Identify which cell holds the provided text, then report its (x, y) central coordinate. 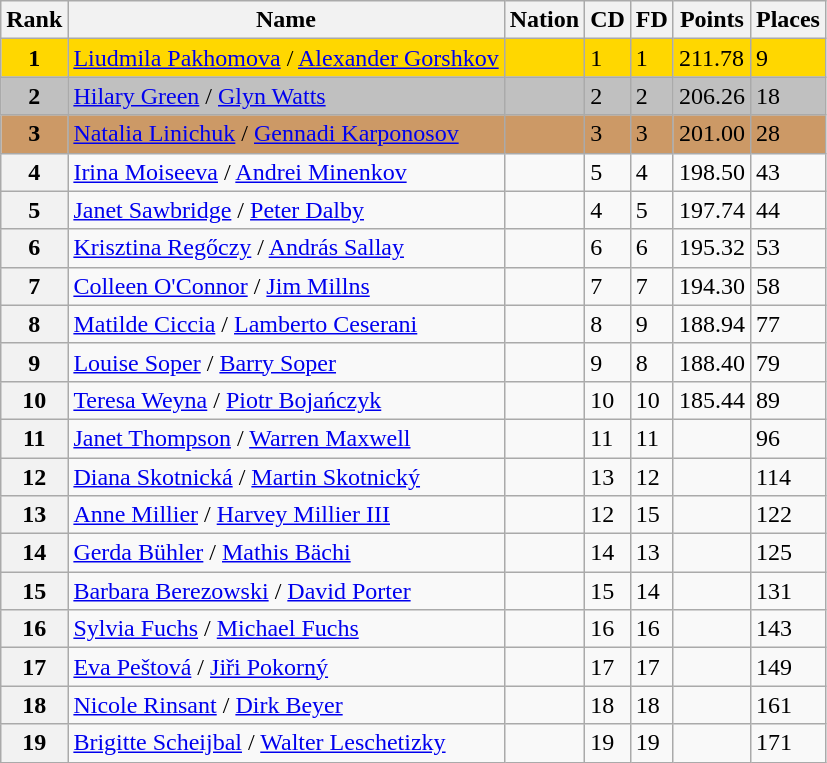
CD (608, 20)
198.50 (712, 172)
122 (788, 515)
206.26 (712, 96)
Krisztina Regőczy / András Sallay (286, 248)
Nicole Rinsant / Dirk Beyer (286, 705)
Teresa Weyna / Piotr Bojańczyk (286, 400)
Gerda Bühler / Mathis Bächi (286, 553)
Natalia Linichuk / Gennadi Karponosov (286, 134)
Irina Moiseeva / Andrei Minenkov (286, 172)
43 (788, 172)
Points (712, 20)
Janet Thompson / Warren Maxwell (286, 438)
171 (788, 743)
143 (788, 629)
Name (286, 20)
Places (788, 20)
211.78 (712, 58)
44 (788, 210)
89 (788, 400)
Janet Sawbridge / Peter Dalby (286, 210)
Eva Peštová / Jiři Pokorný (286, 667)
Brigitte Scheijbal / Walter Leschetizky (286, 743)
96 (788, 438)
Diana Skotnická / Martin Skotnický (286, 477)
53 (788, 248)
Nation (544, 20)
188.40 (712, 362)
28 (788, 134)
Louise Soper / Barry Soper (286, 362)
58 (788, 286)
161 (788, 705)
125 (788, 553)
149 (788, 667)
Anne Millier / Harvey Millier III (286, 515)
79 (788, 362)
77 (788, 324)
Sylvia Fuchs / Michael Fuchs (286, 629)
Barbara Berezowski / David Porter (286, 591)
194.30 (712, 286)
197.74 (712, 210)
Hilary Green / Glyn Watts (286, 96)
188.94 (712, 324)
Matilde Ciccia / Lamberto Ceserani (286, 324)
185.44 (712, 400)
Liudmila Pakhomova / Alexander Gorshkov (286, 58)
114 (788, 477)
195.32 (712, 248)
Colleen O'Connor / Jim Millns (286, 286)
131 (788, 591)
Rank (34, 20)
201.00 (712, 134)
FD (652, 20)
